Extract the [x, y] coordinate from the center of the cell holding the provided text.  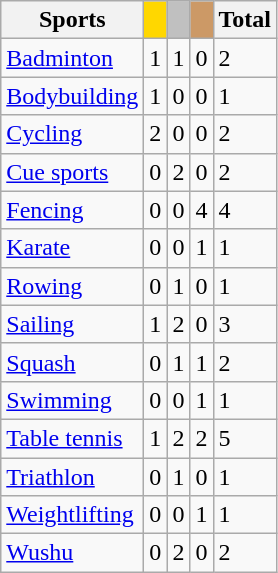
Wushu [72, 553]
Swimming [72, 400]
Squash [72, 362]
Karate [72, 248]
Bodybuilding [72, 96]
Rowing [72, 286]
Badminton [72, 58]
Table tennis [72, 438]
5 [245, 438]
Sailing [72, 324]
Weightlifting [72, 515]
Sports [72, 20]
3 [245, 324]
Fencing [72, 210]
Cue sports [72, 172]
Total [245, 20]
Cycling [72, 134]
Triathlon [72, 477]
